Identify which cell holds the provided text, then report its [X, Y] central coordinate. 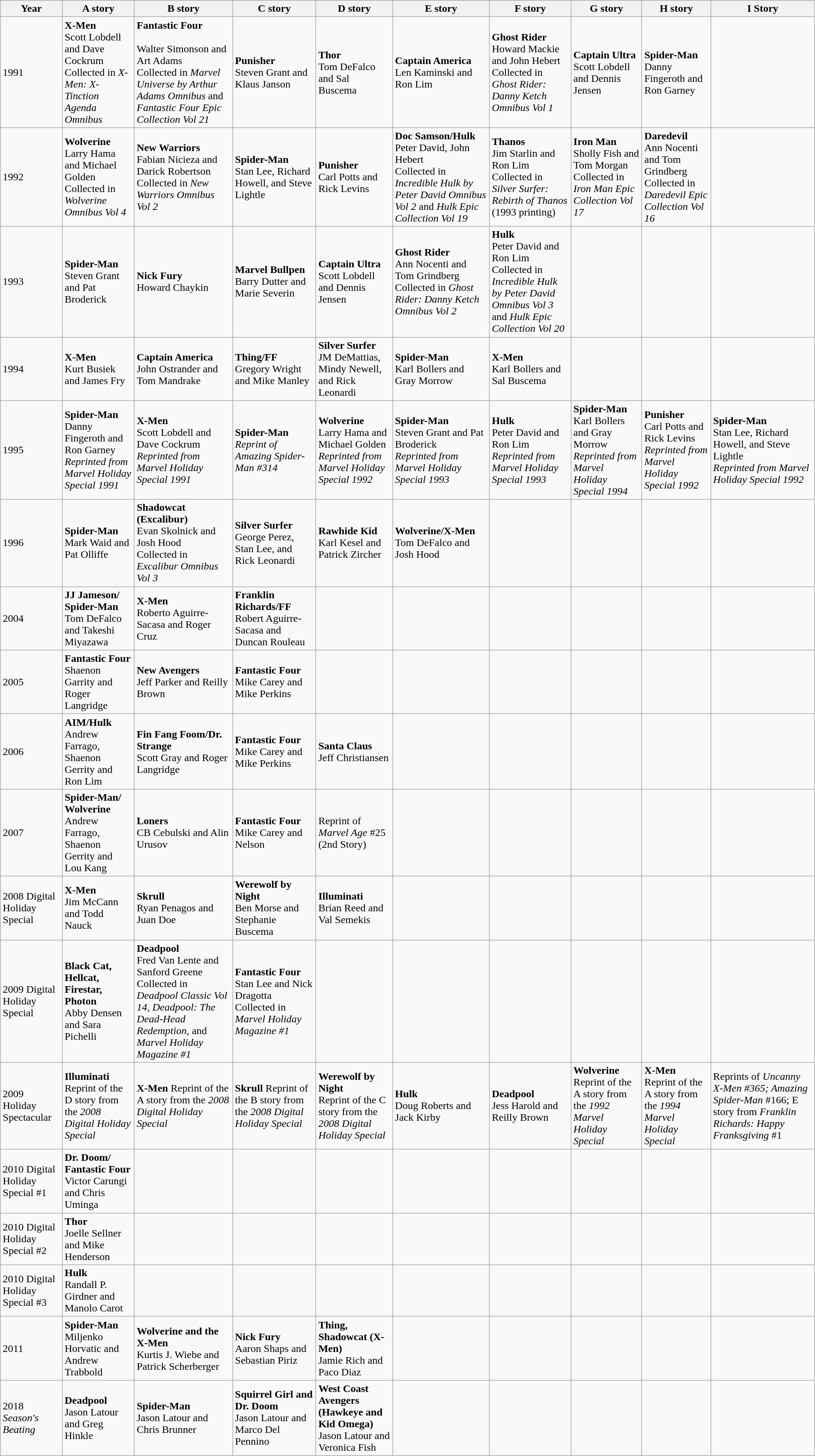
LonersCB Cebulski and Alin Urusov [183, 832]
PunisherSteven Grant and Klaus Janson [274, 72]
Santa ClausJeff Christiansen [354, 752]
DeadpoolJess Harold and Reilly Brown [530, 1106]
SkrullRyan Penagos and Juan Doe [183, 908]
Nick FuryAaron Shaps and Sebastian Piriz [274, 1348]
New AvengersJeff Parker and Reilly Brown [183, 682]
Wolverine/X-MenTom DeFalco and Josh Hood [441, 543]
Black Cat, Hellcat, Firestar, PhotonAbby Densen and Sara Pichelli [98, 1001]
2009 Holiday Spectacular [31, 1106]
Spider-ManSteven Grant and Pat Broderick [98, 282]
PunisherCarl Potts and Rick Levins [354, 177]
X-MenKarl Bollers and Sal Buscema [530, 369]
Spider-ManDanny Fingeroth and Ron Garney [676, 72]
1994 [31, 369]
2010 Digital Holiday Special #1 [31, 1181]
E story [441, 9]
2005 [31, 682]
Spider-ManJason Latour and Chris Brunner [183, 1418]
1993 [31, 282]
ThorTom DeFalco and Sal Buscema [354, 72]
Ghost RiderAnn Nocenti and Tom GrindbergCollected in Ghost Rider: Danny Ketch Omnibus Vol 2 [441, 282]
G story [607, 9]
Silver SurferGeorge Perez, Stan Lee, and Rick Leonardi [274, 543]
1996 [31, 543]
Doc Samson/HulkPeter David, John HebertCollected in Incredible Hulk by Peter David Omnibus Vol 2 and Hulk Epic Collection Vol 19 [441, 177]
2011 [31, 1348]
A story [98, 9]
1992 [31, 177]
Year [31, 9]
Werewolf by NightBen Morse and Stephanie Buscema [274, 908]
HulkPeter David and Ron LimReprinted from Marvel Holiday Special 1993 [530, 450]
2009 Digital Holiday Special [31, 1001]
Spider-ManStan Lee, Richard Howell, and Steve Lightle [274, 177]
Fin Fang Foom/Dr. StrangeScott Gray and Roger Langridge [183, 752]
Skrull Reprint of the B story from the 2008 Digital Holiday Special [274, 1106]
X-MenScott Lobdell and Dave CockrumReprinted from Marvel Holiday Special 1991 [183, 450]
Spider-Man/ WolverineAndrew Farrago, Shaenon Gerrity and Lou Kang [98, 832]
West Coast Avengers (Hawkeye and Kid Omega)Jason Latour and Veronica Fish [354, 1418]
DaredevilAnn Nocenti and Tom GrindbergCollected in Daredevil Epic Collection Vol 16 [676, 177]
Spider-ManReprint of Amazing Spider-Man #314 [274, 450]
Rawhide KidKarl Kesel and Patrick Zircher [354, 543]
DeadpoolJason Latour and Greg Hinkle [98, 1418]
Silver SurferJM DeMattias, Mindy Newell, and Rick Leonardi [354, 369]
Fantastic FourShaenon Garrity and Roger Langridge [98, 682]
Fantastic FourMike Carey and Nelson [274, 832]
Ghost RiderHoward Mackie and John HebertCollected in Ghost Rider: Danny Ketch Omnibus Vol 1 [530, 72]
X-MenScott Lobdell and Dave CockrumCollected in X-Men: X-Tinction Agenda Omnibus [98, 72]
HulkDoug Roberts and Jack Kirby [441, 1106]
Reprints of Uncanny X-Men #365; Amazing Spider-Man #166; E story from Franklin Richards: Happy Franksgiving #1 [763, 1106]
Nick FuryHoward Chaykin [183, 282]
Captain AmericaJohn Ostrander and Tom Mandrake [183, 369]
JJ Jameson/ Spider-ManTom DeFalco and Takeshi Miyazawa [98, 618]
2010 Digital Holiday Special #2 [31, 1239]
2010 Digital Holiday Special #3 [31, 1291]
Thing/FFGregory Wright and Mike Manley [274, 369]
F story [530, 9]
Captain AmericaLen Kaminski and Ron Lim [441, 72]
ThorJoelle Sellner and Mike Henderson [98, 1239]
Wolverine and the X-MenKurtis J. Wiebe and Patrick Scherberger [183, 1348]
Fantastic FourWalter Simonson and Art AdamsCollected in Marvel Universe by Arthur Adams Omnibus and Fantastic Four Epic Collection Vol 21 [183, 72]
Spider-ManMark Waid and Pat Olliffe [98, 543]
HulkPeter David and Ron LimCollected in Incredible Hulk by Peter David Omnibus Vol 3 and Hulk Epic Collection Vol 20 [530, 282]
PunisherCarl Potts and Rick LevinsReprinted from Marvel Holiday Special 1992 [676, 450]
2004 [31, 618]
IlluminatiReprint of the D story from the 2008 Digital Holiday Special [98, 1106]
Fantastic FourStan Lee and Nick DragottaCollected in Marvel Holiday Magazine #1 [274, 1001]
2006 [31, 752]
2018 Season's Beating [31, 1418]
2008 Digital Holiday Special [31, 908]
B story [183, 9]
1991 [31, 72]
Thing, Shadowcat (X-Men)Jamie Rich and Paco Diaz [354, 1348]
Spider-ManDanny Fingeroth and Ron GarneyReprinted from Marvel Holiday Special 1991 [98, 450]
X-MenKurt Busiek and James Fry [98, 369]
C story [274, 9]
WolverineLarry Hama and Michael GoldenReprinted from Marvel Holiday Special 1992 [354, 450]
Franklin Richards/FFRobert Aguirre-Sacasa and Duncan Rouleau [274, 618]
Squirrel Girl and Dr. DoomJason Latour and Marco Del Pennino [274, 1418]
IlluminatiBrian Reed and Val Semekis [354, 908]
X-MenJim McCann and Todd Nauck [98, 908]
H story [676, 9]
DeadpoolFred Van Lente and Sanford GreeneCollected in Deadpool Classic Vol 14, Deadpool: The Dead-Head Redemption, and Marvel Holiday Magazine #1 [183, 1001]
1995 [31, 450]
ThanosJim Starlin and Ron LimCollected in Silver Surfer: Rebirth of Thanos (1993 printing) [530, 177]
I Story [763, 9]
Spider-ManMiljenko Horvatic and Andrew Trabbold [98, 1348]
WolverineReprint of the A story from the 1992 Marvel Holiday Special [607, 1106]
Werewolf by NightReprint of the C story from the 2008 Digital Holiday Special [354, 1106]
Spider-ManKarl Bollers and Gray MorrowReprinted from Marvel Holiday Special 1994 [607, 450]
Spider-ManStan Lee, Richard Howell, and Steve LightleReprinted from Marvel Holiday Special 1992 [763, 450]
Dr. Doom/ Fantastic FourVictor Carungi and Chris Uminga [98, 1181]
X-MenRoberto Aguirre-Sacasa and Roger Cruz [183, 618]
X-Men Reprint of the A story from the 2008 Digital Holiday Special [183, 1106]
New WarriorsFabian Nicieza and Darick RobertsonCollected in New Warriors Omnibus Vol 2 [183, 177]
AIM/HulkAndrew Farrago, Shaenon Gerrity and Ron Lim [98, 752]
X-MenReprint of the A story from the 1994 Marvel Holiday Special [676, 1106]
Spider-ManSteven Grant and Pat BroderickReprinted from Marvel Holiday Special 1993 [441, 450]
D story [354, 9]
Spider-ManKarl Bollers and Gray Morrow [441, 369]
WolverineLarry Hama and Michael GoldenCollected in Wolverine Omnibus Vol 4 [98, 177]
Marvel BullpenBarry Dutter and Marie Severin [274, 282]
Iron ManSholly Fish and Tom MorganCollected in Iron Man Epic Collection Vol 17 [607, 177]
2007 [31, 832]
Shadowcat (Excalibur)Evan Skolnick and Josh HoodCollected in Excalibur Omnibus Vol 3 [183, 543]
HulkRandall P. Girdner and Manolo Carot [98, 1291]
Reprint of Marvel Age #25 (2nd Story) [354, 832]
